From the cell containing the given text, extract its center point as (x, y) coordinate. 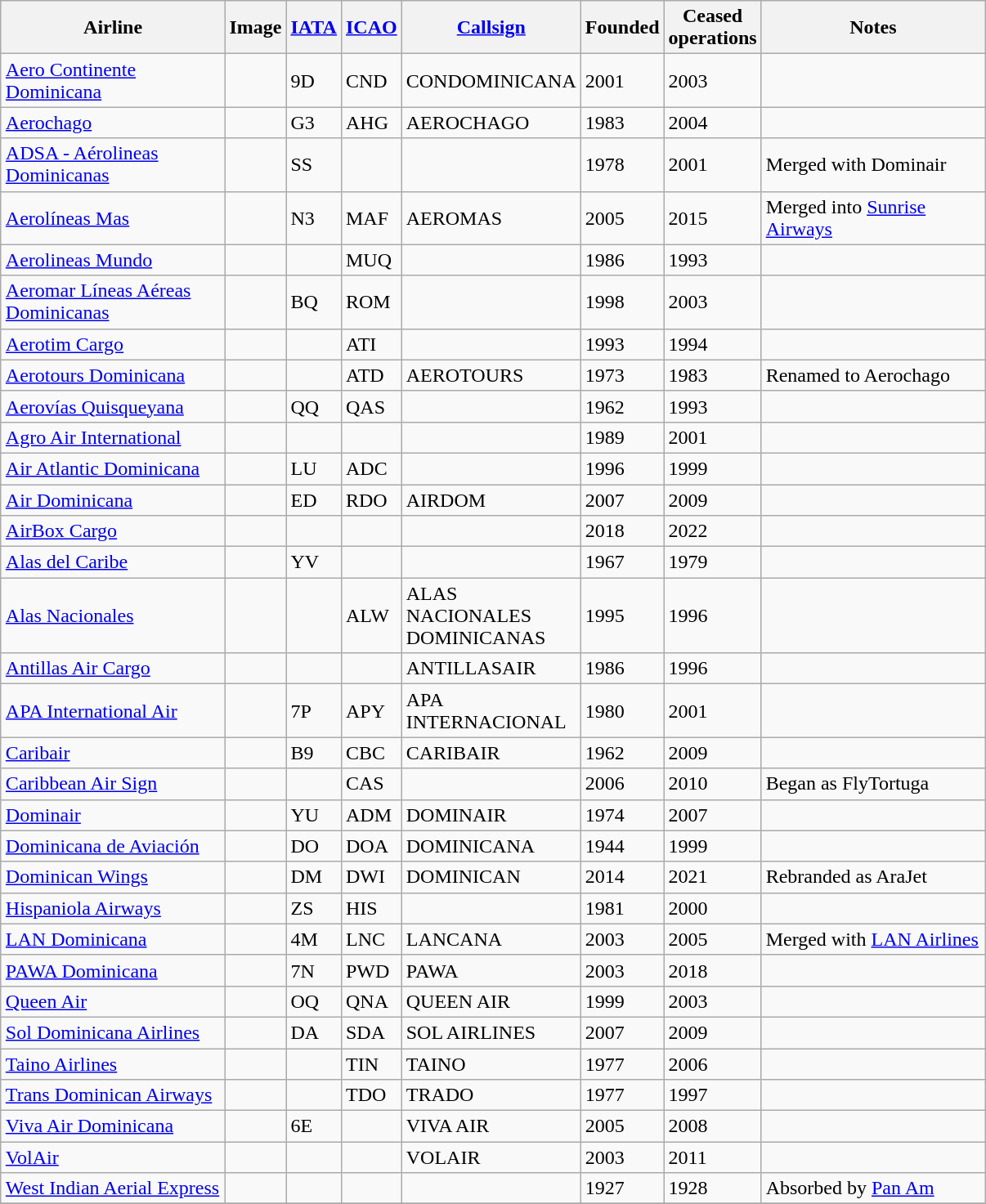
Air Dominicana (113, 499)
Caribair (113, 753)
ICAO (371, 28)
1989 (622, 437)
IATA (314, 28)
1927 (622, 1188)
ANTILLASAIR (491, 669)
AIRDOM (491, 499)
AEROTOURS (491, 375)
APA INTERNACIONAL (491, 711)
Agro Air International (113, 437)
1995 (622, 615)
2021 (713, 877)
1997 (713, 1095)
CONDOMINICANA (491, 80)
ADM (371, 815)
Antillas Air Cargo (113, 669)
Rebranded as AraJet (873, 877)
Queen Air (113, 1001)
LANCANA (491, 939)
Hispaniola Airways (113, 908)
QAS (371, 406)
VOLAIR (491, 1157)
1978 (622, 165)
2014 (622, 877)
TAINO (491, 1063)
HIS (371, 908)
Callsign (491, 28)
PAWA Dominicana (113, 970)
QQ (314, 406)
7N (314, 970)
MAF (371, 217)
2008 (713, 1126)
Notes (873, 28)
1979 (713, 562)
RDO (371, 499)
ROM (371, 302)
AHG (371, 123)
PWD (371, 970)
2004 (713, 123)
Air Atlantic Dominicana (113, 468)
APA International Air (113, 711)
BQ (314, 302)
Airline (113, 28)
1998 (622, 302)
PAWA (491, 970)
Absorbed by Pan Am (873, 1188)
LAN Dominicana (113, 939)
Founded (622, 28)
ATD (371, 375)
ED (314, 499)
Aerolineas Mundo (113, 260)
Dominican Wings (113, 877)
AEROMAS (491, 217)
Began as FlyTortuga (873, 784)
Aerovías Quisqueyana (113, 406)
OQ (314, 1001)
Dominair (113, 815)
Image (255, 28)
Ceasedoperations (713, 28)
9D (314, 80)
APY (371, 711)
TRADO (491, 1095)
2022 (713, 531)
CAS (371, 784)
West Indian Aerial Express (113, 1188)
Aerotours Dominicana (113, 375)
YV (314, 562)
VIVA AIR (491, 1126)
Merged with LAN Airlines (873, 939)
Aerotim Cargo (113, 344)
Viva Air Dominicana (113, 1126)
CARIBAIR (491, 753)
6E (314, 1126)
Renamed to Aerochago (873, 375)
DO (314, 846)
LNC (371, 939)
1973 (622, 375)
AEROCHAGO (491, 123)
AirBox Cargo (113, 531)
Merged into Sunrise Airways (873, 217)
ADSA - Aérolineas Dominicanas (113, 165)
DOMINAIR (491, 815)
DM (314, 877)
ALAS NACIONALES DOMINICANAS (491, 615)
Merged with Dominair (873, 165)
ATI (371, 344)
QNA (371, 1001)
VolAir (113, 1157)
Alas del Caribe (113, 562)
2011 (713, 1157)
SOL AIRLINES (491, 1032)
1967 (622, 562)
1994 (713, 344)
DOMINICAN (491, 877)
SS (314, 165)
Aeromar Líneas Aéreas Dominicanas (113, 302)
ALW (371, 615)
CBC (371, 753)
QUEEN AIR (491, 1001)
LU (314, 468)
Aerochago (113, 123)
DA (314, 1032)
Trans Dominican Airways (113, 1095)
DOA (371, 846)
MUQ (371, 260)
Aerolíneas Mas (113, 217)
ZS (314, 908)
TIN (371, 1063)
N3 (314, 217)
B9 (314, 753)
CND (371, 80)
1944 (622, 846)
Aero Continente Dominicana (113, 80)
2015 (713, 217)
1974 (622, 815)
1980 (622, 711)
Alas Nacionales (113, 615)
1981 (622, 908)
YU (314, 815)
ADC (371, 468)
Sol Dominicana Airlines (113, 1032)
Caribbean Air Sign (113, 784)
Dominicana de Aviación (113, 846)
SDA (371, 1032)
DOMINICANA (491, 846)
4M (314, 939)
1928 (713, 1188)
TDO (371, 1095)
G3 (314, 123)
7P (314, 711)
DWI (371, 877)
Taino Airlines (113, 1063)
2000 (713, 908)
2010 (713, 784)
